Capture the cell that displays the provided text and extract its (X, Y) central coordinate. 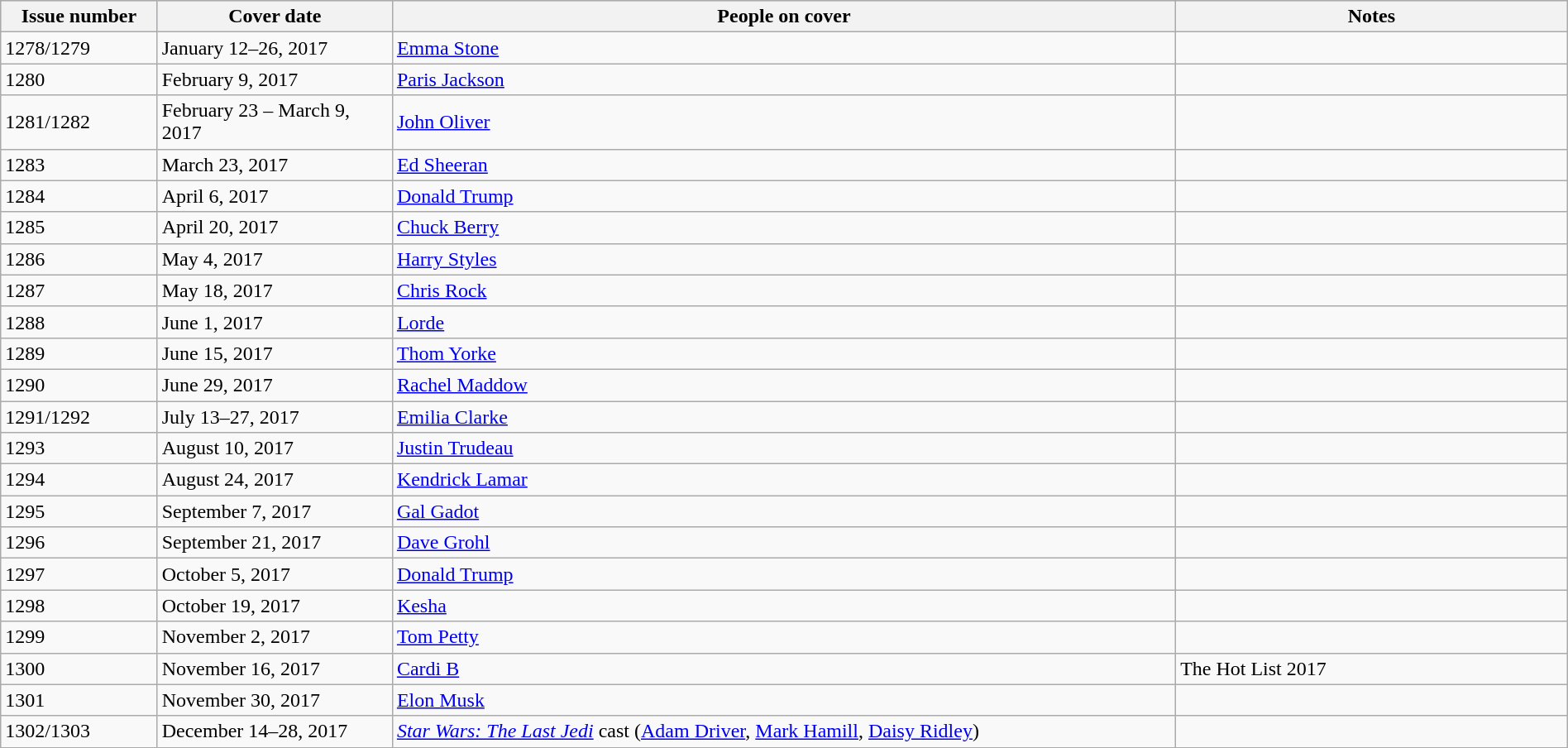
1288 (79, 322)
Notes (1372, 17)
Emma Stone (784, 48)
People on cover (784, 17)
Star Wars: The Last Jedi cast (Adam Driver, Mark Hamill, Daisy Ridley) (784, 731)
1296 (79, 543)
December 14–28, 2017 (275, 731)
Kendrick Lamar (784, 480)
1295 (79, 511)
1284 (79, 196)
January 12–26, 2017 (275, 48)
March 23, 2017 (275, 165)
June 1, 2017 (275, 322)
February 9, 2017 (275, 79)
Ed Sheeran (784, 165)
1287 (79, 290)
Lorde (784, 322)
October 19, 2017 (275, 606)
1294 (79, 480)
Issue number (79, 17)
November 2, 2017 (275, 637)
Elon Musk (784, 700)
Chris Rock (784, 290)
Rachel Maddow (784, 385)
1301 (79, 700)
1302/1303 (79, 731)
1299 (79, 637)
Paris Jackson (784, 79)
Kesha (784, 606)
September 7, 2017 (275, 511)
1300 (79, 669)
Cover date (275, 17)
1285 (79, 228)
June 15, 2017 (275, 353)
September 21, 2017 (275, 543)
1280 (79, 79)
April 20, 2017 (275, 228)
Cardi B (784, 669)
1281/1282 (79, 122)
John Oliver (784, 122)
August 10, 2017 (275, 448)
May 4, 2017 (275, 259)
July 13–27, 2017 (275, 416)
1293 (79, 448)
February 23 – March 9, 2017 (275, 122)
1290 (79, 385)
1278/1279 (79, 48)
October 5, 2017 (275, 574)
Chuck Berry (784, 228)
November 30, 2017 (275, 700)
1297 (79, 574)
November 16, 2017 (275, 669)
1291/1292 (79, 416)
Gal Gadot (784, 511)
June 29, 2017 (275, 385)
Dave Grohl (784, 543)
1289 (79, 353)
Emilia Clarke (784, 416)
1298 (79, 606)
Harry Styles (784, 259)
August 24, 2017 (275, 480)
May 18, 2017 (275, 290)
Thom Yorke (784, 353)
Tom Petty (784, 637)
1283 (79, 165)
The Hot List 2017 (1372, 669)
1286 (79, 259)
Justin Trudeau (784, 448)
April 6, 2017 (275, 196)
